Find where the given text appears and provide that cell's center as (x, y) coordinate. 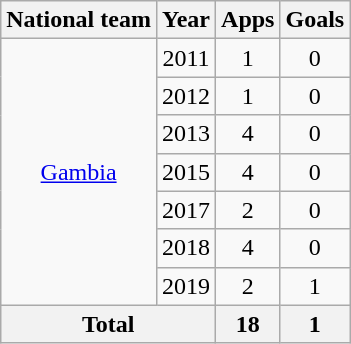
National team (79, 20)
Goals (315, 20)
2011 (186, 58)
2018 (186, 248)
Total (108, 324)
18 (248, 324)
Year (186, 20)
2013 (186, 134)
2017 (186, 210)
Gambia (79, 172)
2019 (186, 286)
2012 (186, 96)
2015 (186, 172)
Apps (248, 20)
